Find where the given text appears and provide that cell's center as [x, y] coordinate. 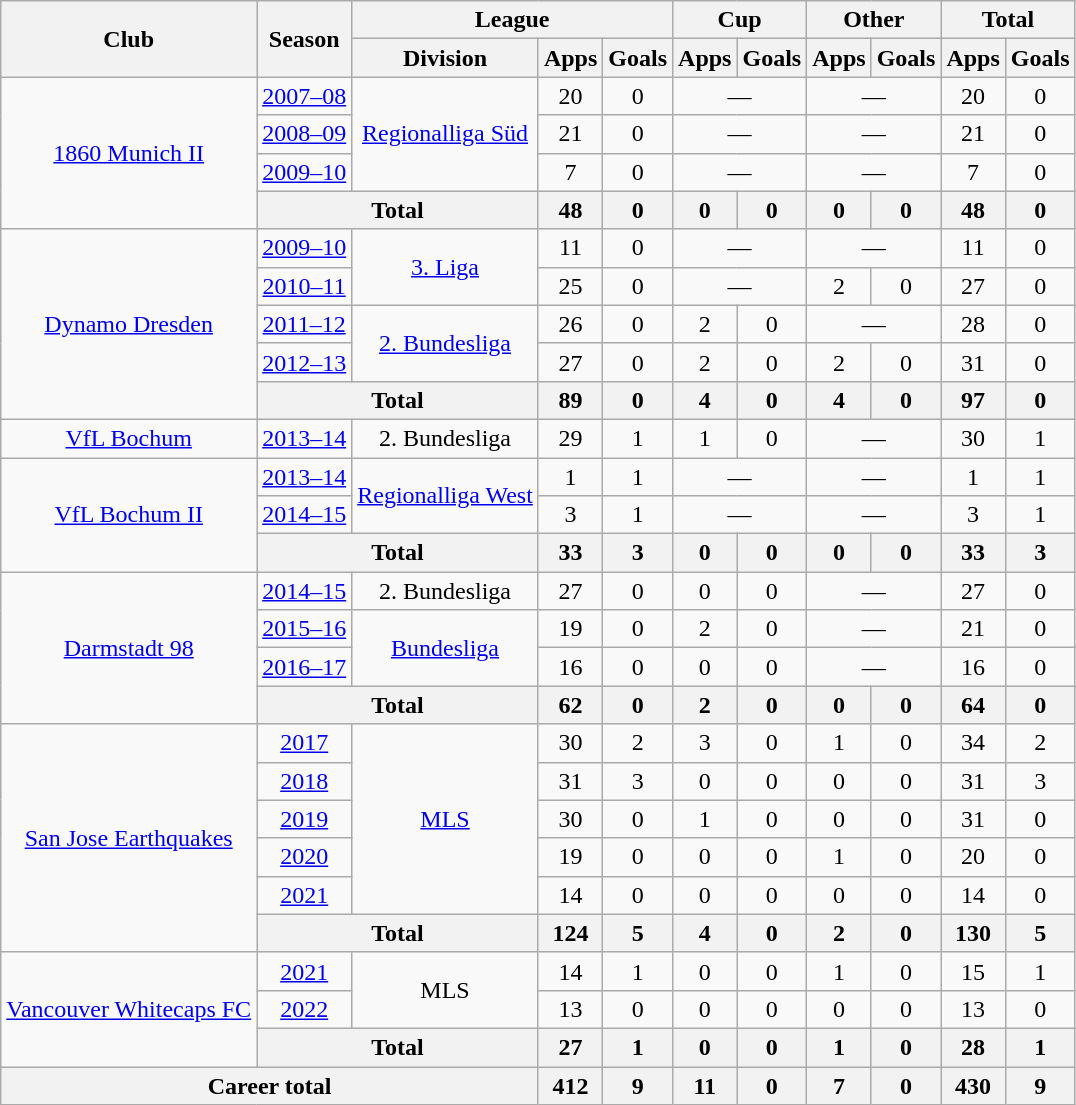
VfL Bochum II [129, 515]
2010–11 [304, 286]
Division [446, 58]
Other [874, 20]
2011–12 [304, 324]
Cup [740, 20]
130 [973, 933]
2018 [304, 781]
Dynamo Dresden [129, 324]
15 [973, 971]
League [512, 20]
Bundesliga [446, 648]
San Jose Earthquakes [129, 838]
62 [570, 705]
124 [570, 933]
89 [570, 400]
2020 [304, 857]
3. Liga [446, 267]
97 [973, 400]
2015–16 [304, 629]
VfL Bochum [129, 438]
29 [570, 438]
2022 [304, 1009]
2008–09 [304, 134]
34 [973, 743]
2012–13 [304, 362]
1860 Munich II [129, 153]
2016–17 [304, 667]
64 [973, 705]
25 [570, 286]
Club [129, 39]
Regionalliga Süd [446, 134]
Vancouver Whitecaps FC [129, 1009]
Regionalliga West [446, 496]
430 [973, 1085]
26 [570, 324]
Career total [270, 1085]
2007–08 [304, 96]
412 [570, 1085]
2019 [304, 819]
Darmstadt 98 [129, 648]
2017 [304, 743]
Season [304, 39]
